From the cell containing the given text, extract its center point as (X, Y) coordinate. 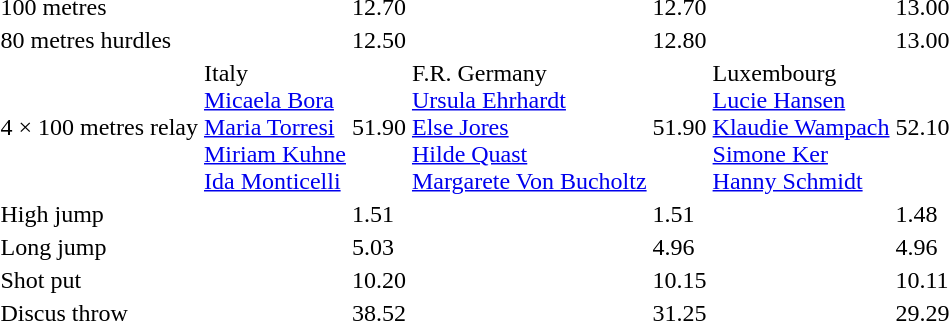
12.50 (378, 40)
10.20 (378, 280)
5.03 (378, 247)
LuxembourgLucie HansenKlaudie WampachSimone KerHanny Schmidt (801, 127)
4.96 (680, 247)
ItalyMicaela BoraMaria TorresiMiriam KuhneIda Monticelli (274, 127)
F.R. GermanyUrsula EhrhardtElse JoresHilde QuastMargarete Von Bucholtz (529, 127)
10.15 (680, 280)
12.80 (680, 40)
